Pinpoint the cell where the given text exists, returning its (x, y) midpoint coordinate. 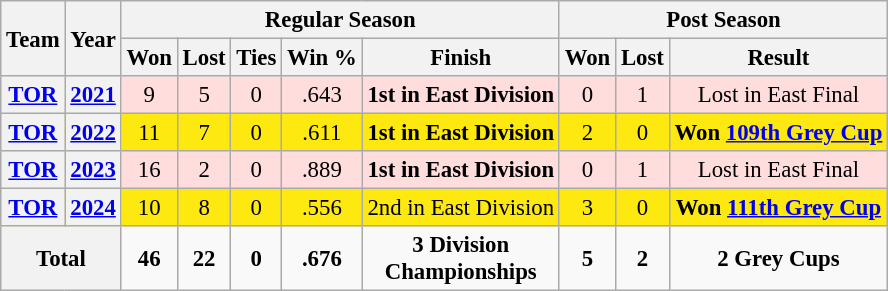
.556 (322, 208)
2021 (93, 95)
Year (93, 38)
3 DivisionChampionships (460, 258)
2 Grey Cups (778, 258)
Won 109th Grey Cup (778, 133)
Team (33, 38)
11 (149, 133)
3 (587, 208)
Post Season (723, 20)
Total (61, 258)
22 (204, 258)
Regular Season (340, 20)
.643 (322, 95)
.611 (322, 133)
.889 (322, 170)
.676 (322, 258)
2024 (93, 208)
Win % (322, 58)
9 (149, 95)
Result (778, 58)
7 (204, 133)
46 (149, 258)
Won 111th Grey Cup (778, 208)
2nd in East Division (460, 208)
2023 (93, 170)
Ties (256, 58)
2022 (93, 133)
8 (204, 208)
Finish (460, 58)
16 (149, 170)
10 (149, 208)
